Find where the given text appears and provide that cell's center as [X, Y] coordinate. 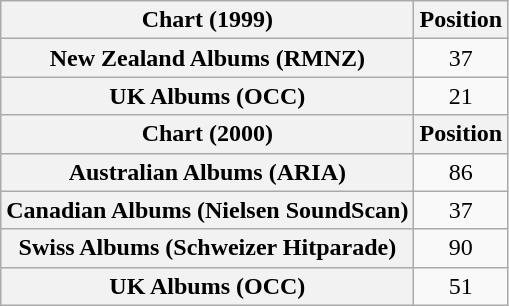
90 [461, 248]
Australian Albums (ARIA) [208, 172]
86 [461, 172]
51 [461, 286]
Chart (2000) [208, 134]
21 [461, 96]
Canadian Albums (Nielsen SoundScan) [208, 210]
Chart (1999) [208, 20]
New Zealand Albums (RMNZ) [208, 58]
Swiss Albums (Schweizer Hitparade) [208, 248]
